Determine the [X, Y] coordinate at the center of the cell enclosing the given text.  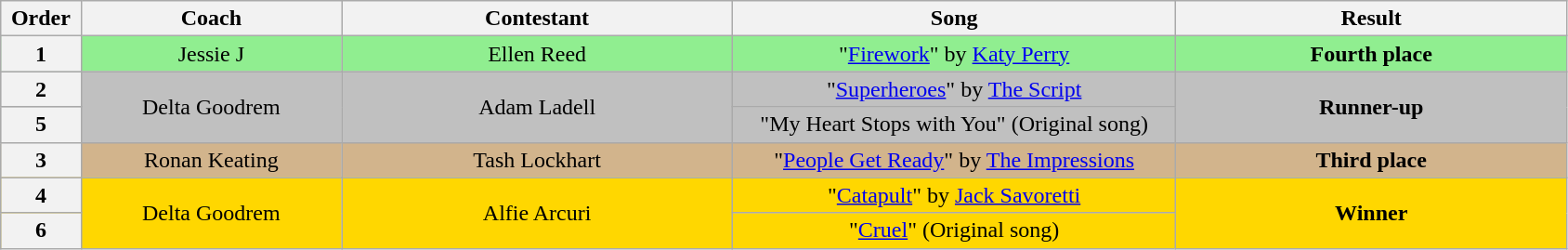
"People Get Ready" by The Impressions [955, 160]
Alfie Arcuri [537, 213]
Ronan Keating [212, 160]
5 [41, 125]
Contestant [537, 19]
"Catapult" by Jack Savoretti [955, 195]
Adam Ladell [537, 107]
Third place [1371, 160]
Result [1371, 19]
Jessie J [212, 54]
Song [955, 19]
Winner [1371, 213]
Runner-up [1371, 107]
"Superheroes" by The Script [955, 89]
4 [41, 195]
Ellen Reed [537, 54]
Tash Lockhart [537, 160]
"Firework" by Katy Perry [955, 54]
Order [41, 19]
Fourth place [1371, 54]
1 [41, 54]
6 [41, 230]
Coach [212, 19]
"Cruel" (Original song) [955, 230]
2 [41, 89]
"My Heart Stops with You" (Original song) [955, 125]
3 [41, 160]
